Output the [x, y] coordinate of the center of the cell containing the given text.  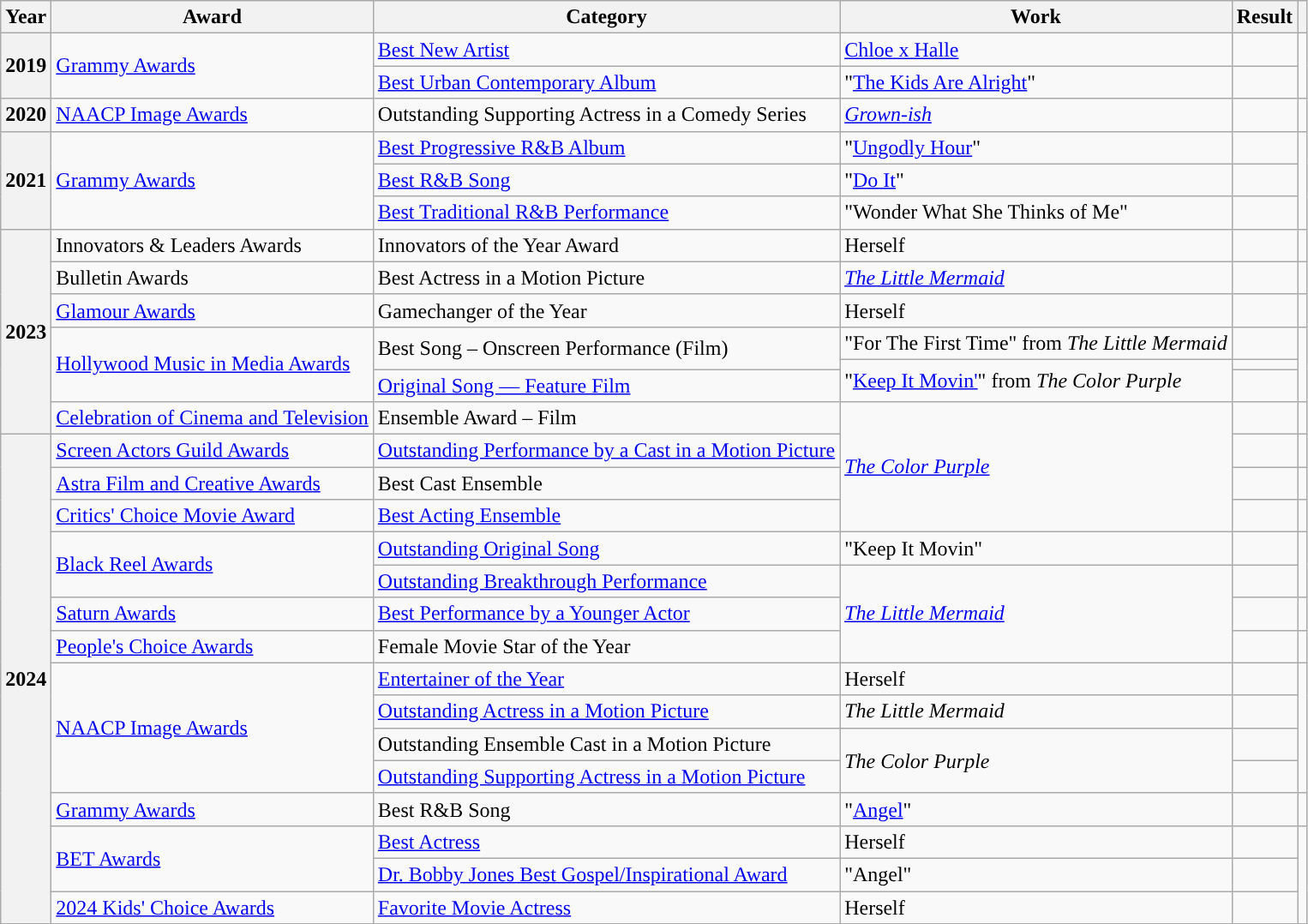
Astra Film and Creative Awards [213, 483]
Glamour Awards [213, 310]
2021 [26, 180]
Category [606, 17]
Best Song – Onscreen Performance (Film) [606, 348]
Award [213, 17]
Best Progressive R&B Album [606, 147]
"For The First Time" from The Little Mermaid [1036, 343]
Bulletin Awards [213, 278]
Hollywood Music in Media Awards [213, 363]
Best New Artist [606, 50]
Grown-ish [1036, 115]
2023 [26, 331]
Innovators of the Year Award [606, 245]
Original Song — Feature Film [606, 385]
Chloe x Halle [1036, 50]
Outstanding Original Song [606, 549]
Outstanding Performance by a Cast in a Motion Picture [606, 451]
Year [26, 17]
Favorite Movie Actress [606, 908]
Best Actress in a Motion Picture [606, 278]
Work [1036, 17]
Ensemble Award – Film [606, 418]
Screen Actors Guild Awards [213, 451]
"The Kids Are Alright" [1036, 82]
2019 [26, 66]
Result [1264, 17]
Outstanding Ensemble Cast in a Motion Picture [606, 744]
Best Acting Ensemble [606, 516]
Critics' Choice Movie Award [213, 516]
Best Urban Contemporary Album [606, 82]
Female Movie Star of the Year [606, 646]
2020 [26, 115]
People's Choice Awards [213, 646]
Outstanding Supporting Actress in a Motion Picture [606, 777]
2024 Kids' Choice Awards [213, 908]
Best Actress [606, 842]
Entertainer of the Year [606, 679]
Best Traditional R&B Performance [606, 213]
"Wonder What She Thinks of Me" [1036, 213]
"Do It" [1036, 180]
Outstanding Supporting Actress in a Comedy Series [606, 115]
"Ungodly Hour" [1036, 147]
2024 [26, 679]
Best Cast Ensemble [606, 483]
"Keep It Movin" [1036, 549]
Innovators & Leaders Awards [213, 245]
"Keep It Movin'" from The Color Purple [1036, 381]
Celebration of Cinema and Television [213, 418]
Outstanding Actress in a Motion Picture [606, 711]
Best Performance by a Younger Actor [606, 614]
Black Reel Awards [213, 565]
Dr. Bobby Jones Best Gospel/Inspirational Award [606, 874]
Outstanding Breakthrough Performance [606, 581]
Saturn Awards [213, 614]
BET Awards [213, 858]
Gamechanger of the Year [606, 310]
